Scan for the cell matching the given text and deliver its [x, y] coordinate at center. 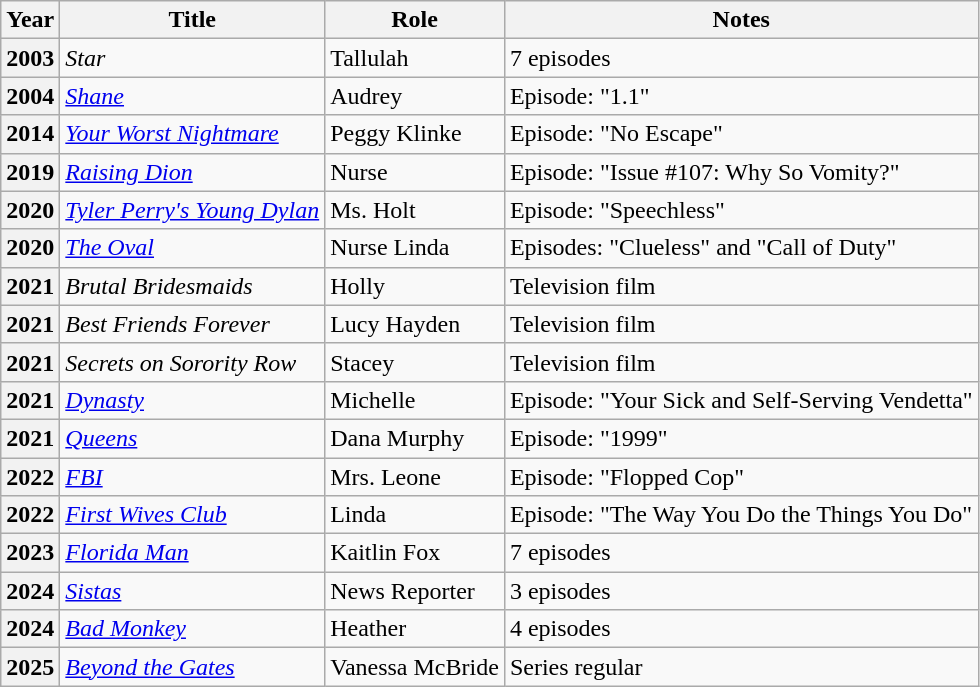
Episode: "Issue #107: Why So Vomity?" [741, 172]
2004 [30, 96]
Title [192, 20]
Ms. Holt [415, 210]
Raising Dion [192, 172]
Episode: "The Way You Do the Things You Do" [741, 515]
2019 [30, 172]
4 episodes [741, 629]
First Wives Club [192, 515]
The Oval [192, 248]
Nurse [415, 172]
Dynasty [192, 400]
2023 [30, 553]
Mrs. Leone [415, 477]
Michelle [415, 400]
3 episodes [741, 591]
Sistas [192, 591]
Best Friends Forever [192, 324]
Dana Murphy [415, 438]
Vanessa McBride [415, 667]
News Reporter [415, 591]
Star [192, 58]
Lucy Hayden [415, 324]
Episode: "Flopped Cop" [741, 477]
Heather [415, 629]
Bad Monkey [192, 629]
Year [30, 20]
Secrets on Sorority Row [192, 362]
Episode: "Speechless" [741, 210]
Kaitlin Fox [415, 553]
Episode: "Your Sick and Self-Serving Vendetta" [741, 400]
Shane [192, 96]
Stacey [415, 362]
Episodes: "Clueless" and "Call of Duty" [741, 248]
Linda [415, 515]
Notes [741, 20]
2025 [30, 667]
2014 [30, 134]
Peggy Klinke [415, 134]
Your Worst Nightmare [192, 134]
Series regular [741, 667]
Tallulah [415, 58]
Brutal Bridesmaids [192, 286]
Holly [415, 286]
2003 [30, 58]
Audrey [415, 96]
Beyond the Gates [192, 667]
FBI [192, 477]
Episode: "1.1" [741, 96]
Tyler Perry's Young Dylan [192, 210]
Episode: "1999" [741, 438]
Florida Man [192, 553]
Queens [192, 438]
Nurse Linda [415, 248]
Role [415, 20]
Episode: "No Escape" [741, 134]
